Find where the given text appears and provide that cell's center as (X, Y) coordinate. 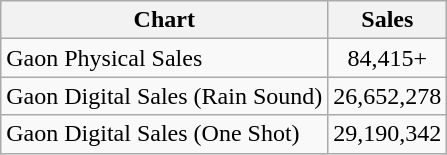
84,415+ (388, 58)
Gaon Physical Sales (164, 58)
Sales (388, 20)
Gaon Digital Sales (Rain Sound) (164, 96)
26,652,278 (388, 96)
Gaon Digital Sales (One Shot) (164, 134)
Chart (164, 20)
29,190,342 (388, 134)
